Output the [X, Y] coordinate of the center of the cell containing the given text.  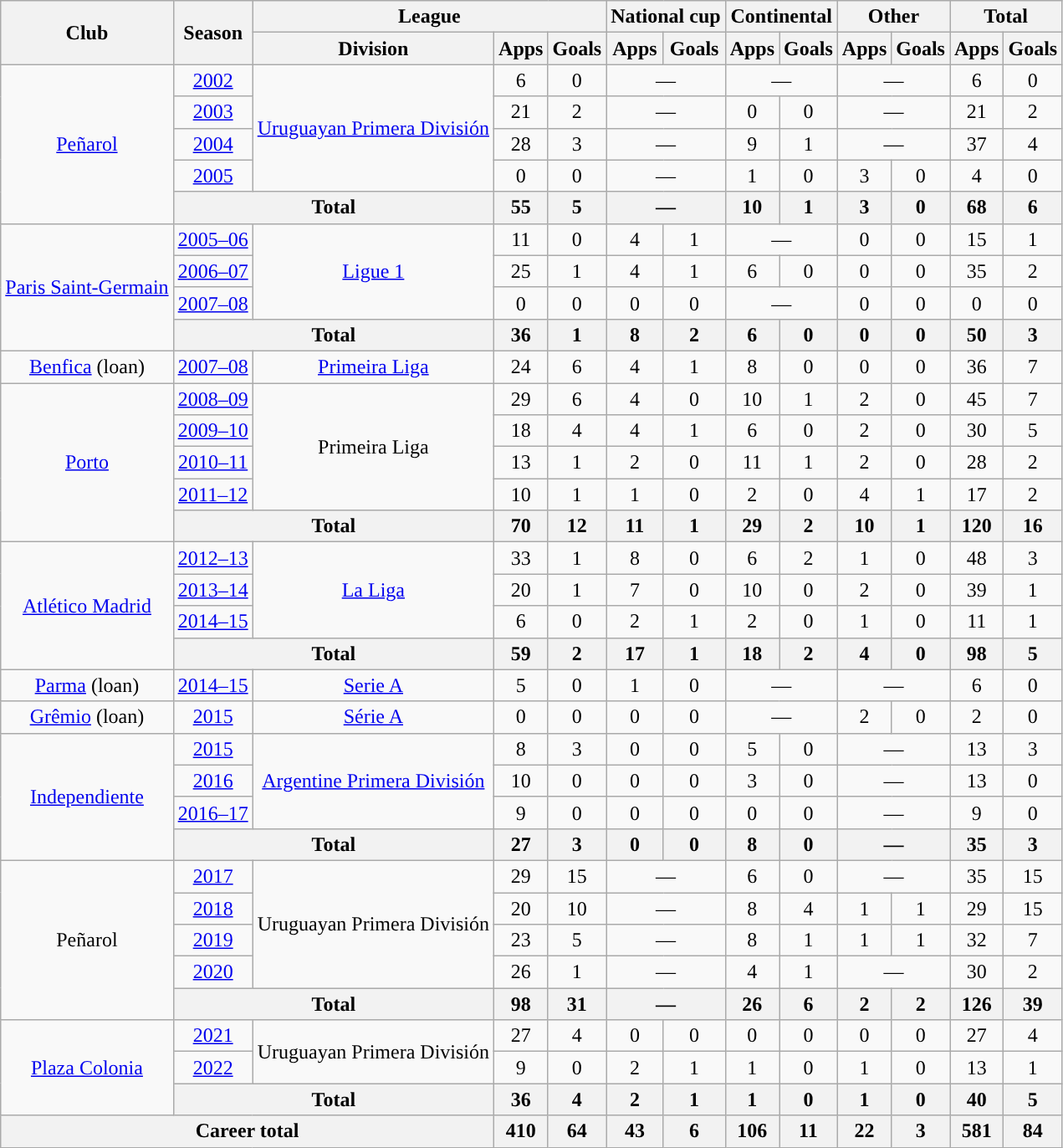
12 [577, 526]
120 [977, 526]
La Liga [373, 590]
2004 [212, 144]
70 [521, 526]
31 [577, 1004]
48 [977, 558]
National cup [666, 17]
2005 [212, 176]
64 [577, 1131]
2016 [212, 781]
126 [977, 1004]
Season [212, 33]
68 [977, 208]
2012–13 [212, 558]
45 [977, 399]
Club [87, 33]
2016–17 [212, 812]
Benfica (loan) [87, 366]
2013–14 [212, 590]
2006–07 [212, 271]
Division [373, 49]
Career total [248, 1131]
2017 [212, 876]
16 [1033, 526]
581 [977, 1131]
2020 [212, 972]
2010–11 [212, 463]
50 [977, 335]
Serie A [373, 685]
Parma (loan) [87, 685]
33 [521, 558]
55 [521, 208]
Continental [781, 17]
2022 [212, 1068]
43 [635, 1131]
Atlético Madrid [87, 606]
2021 [212, 1036]
Série A [373, 717]
Other [893, 17]
Porto [87, 463]
Grêmio (loan) [87, 717]
2009–10 [212, 431]
Ligue 1 [373, 271]
2008–09 [212, 399]
24 [521, 366]
22 [864, 1131]
Independiente [87, 797]
32 [977, 940]
23 [521, 940]
59 [521, 653]
410 [521, 1131]
2019 [212, 940]
2005–06 [212, 239]
2011–12 [212, 495]
League [430, 17]
Plaza Colonia [87, 1068]
2018 [212, 908]
Argentine Primera División [373, 781]
40 [977, 1099]
2003 [212, 112]
37 [977, 144]
106 [752, 1131]
84 [1033, 1131]
25 [521, 271]
Paris Saint-Germain [87, 287]
2002 [212, 80]
